Return the (X, Y) coordinate for the center point of the cell that contains the specified text.  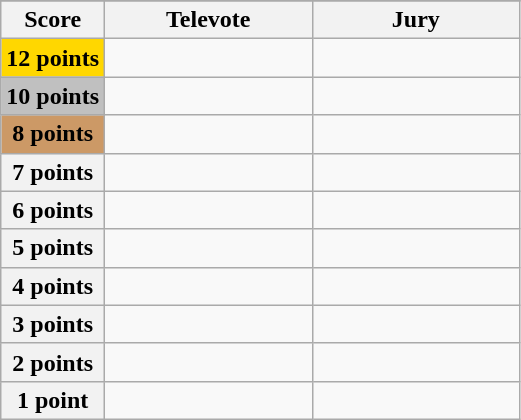
2 points (53, 362)
3 points (53, 324)
12 points (53, 58)
6 points (53, 210)
1 point (53, 400)
5 points (53, 248)
Jury (416, 20)
Score (53, 20)
Televote (209, 20)
7 points (53, 172)
4 points (53, 286)
8 points (53, 134)
10 points (53, 96)
